Identify which cell holds the provided text, then report its [X, Y] central coordinate. 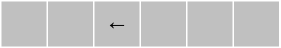
← [116, 24]
